For the text-containing cell, return its midpoint in [X, Y] coordinate format. 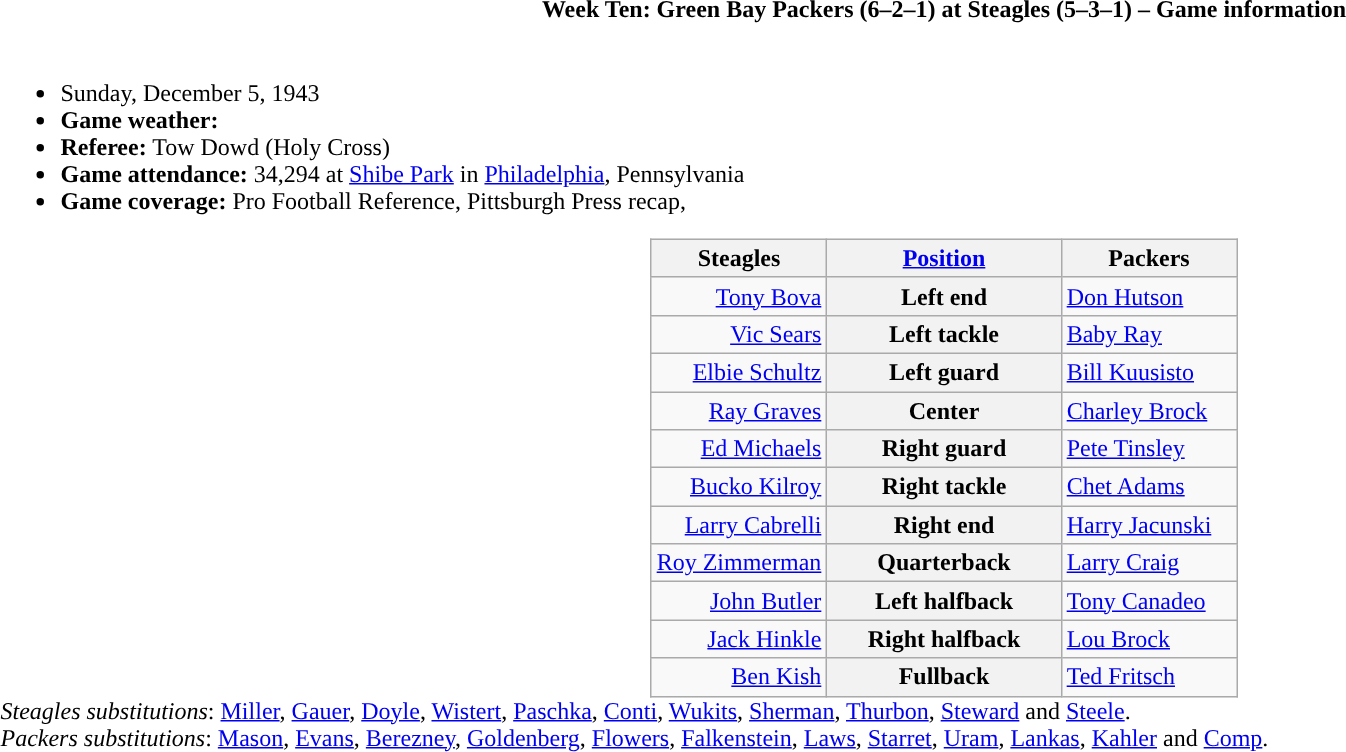
Left end [944, 296]
Packers [1149, 258]
Chet Adams [1149, 487]
Right halfback [944, 639]
Roy Zimmerman [739, 563]
Pete Tinsley [1149, 449]
Larry Cabrelli [739, 525]
Quarterback [944, 563]
Tony Canadeo [1149, 601]
Jack Hinkle [739, 639]
Position [944, 258]
Center [944, 411]
Fullback [944, 677]
Left guard [944, 372]
Ed Michaels [739, 449]
Bucko Kilroy [739, 487]
Left tackle [944, 334]
Bill Kuusisto [1149, 372]
Steagles [739, 258]
Ted Fritsch [1149, 677]
Ray Graves [739, 411]
Right tackle [944, 487]
Left halfback [944, 601]
Vic Sears [739, 334]
Right guard [944, 449]
John Butler [739, 601]
Right end [944, 525]
Ben Kish [739, 677]
Tony Bova [739, 296]
Charley Brock [1149, 411]
Elbie Schultz [739, 372]
Baby Ray [1149, 334]
Harry Jacunski [1149, 525]
Lou Brock [1149, 639]
Larry Craig [1149, 563]
Don Hutson [1149, 296]
